Find where the given text appears and provide that cell's center as (x, y) coordinate. 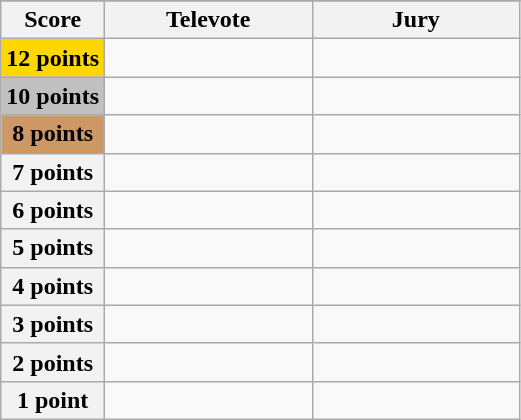
1 point (53, 400)
4 points (53, 286)
3 points (53, 324)
12 points (53, 58)
8 points (53, 134)
Score (53, 20)
10 points (53, 96)
2 points (53, 362)
Jury (416, 20)
7 points (53, 172)
6 points (53, 210)
5 points (53, 248)
Televote (209, 20)
